Pinpoint the cell where the given text exists, returning its (x, y) midpoint coordinate. 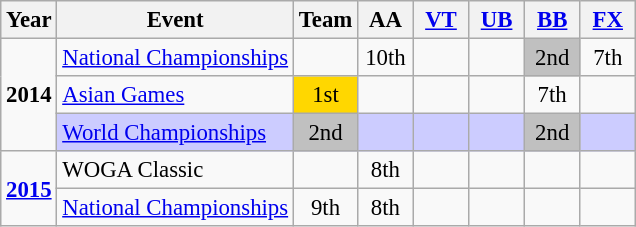
World Championships (176, 133)
2015 (29, 188)
Year (29, 20)
Team (325, 20)
BB (552, 20)
Event (176, 20)
Asian Games (176, 95)
10th (386, 58)
2014 (29, 96)
AA (386, 20)
VT (441, 20)
WOGA Classic (176, 170)
UB (497, 20)
FX (608, 20)
9th (325, 208)
1st (325, 95)
